Provide the (x, y) coordinate of the cell's center where the given text is located.  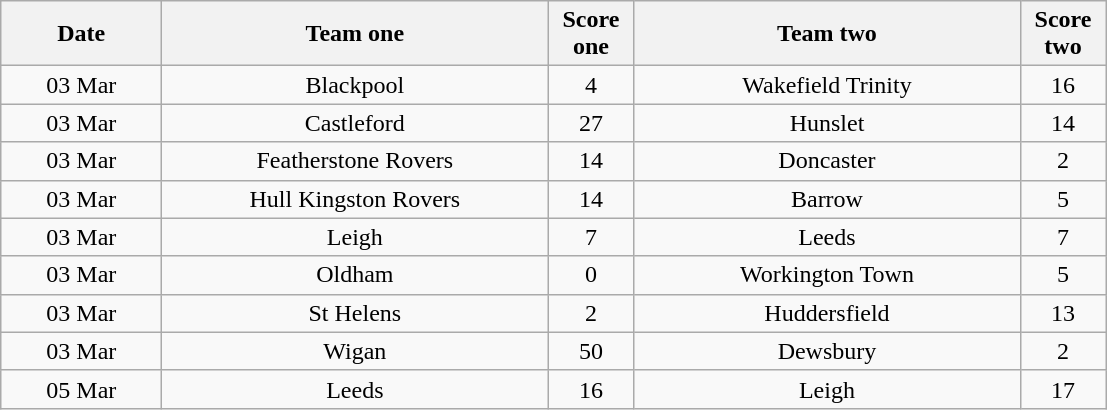
17 (1063, 389)
Wigan (355, 351)
Workington Town (827, 275)
Castleford (355, 123)
Oldham (355, 275)
Blackpool (355, 85)
Date (82, 34)
Team one (355, 34)
Team two (827, 34)
27 (591, 123)
Wakefield Trinity (827, 85)
Hunslet (827, 123)
13 (1063, 313)
4 (591, 85)
Featherstone Rovers (355, 161)
Doncaster (827, 161)
Hull Kingston Rovers (355, 199)
05 Mar (82, 389)
Score two (1063, 34)
Huddersfield (827, 313)
Barrow (827, 199)
0 (591, 275)
Dewsbury (827, 351)
50 (591, 351)
Score one (591, 34)
St Helens (355, 313)
